Search for the cell housing the specified text and yield its [X, Y] center coordinate. 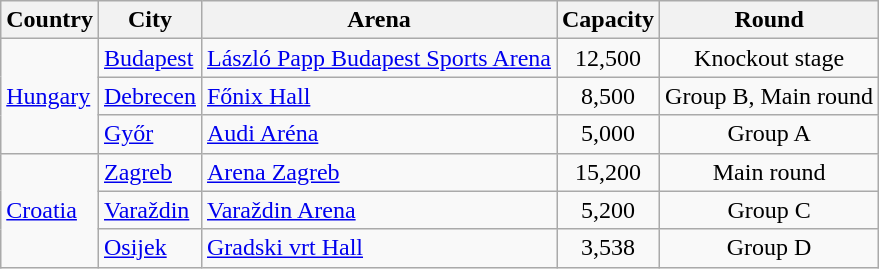
Group C [770, 210]
Hungary [50, 96]
Debrecen [150, 96]
Varaždin Arena [378, 210]
Osijek [150, 248]
Country [50, 20]
Arena [378, 20]
3,538 [608, 248]
Group D [770, 248]
Gradski vrt Hall [378, 248]
Group B, Main round [770, 96]
László Papp Budapest Sports Arena [378, 58]
Arena Zagreb [378, 172]
5,000 [608, 134]
15,200 [608, 172]
City [150, 20]
Zagreb [150, 172]
8,500 [608, 96]
Varaždin [150, 210]
Knockout stage [770, 58]
Group A [770, 134]
Round [770, 20]
Capacity [608, 20]
5,200 [608, 210]
Budapest [150, 58]
Audi Aréna [378, 134]
Croatia [50, 210]
Főnix Hall [378, 96]
Győr [150, 134]
12,500 [608, 58]
Main round [770, 172]
